Provide the [X, Y] coordinate of the cell's center where the given text is located.  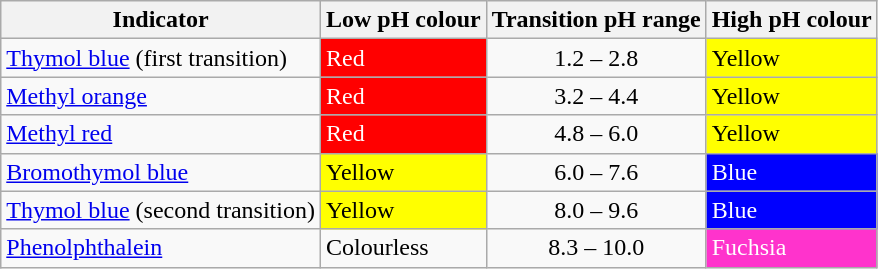
Thymol blue (first transition) [161, 58]
8.0 – 9.6 [596, 210]
Indicator [161, 20]
Methyl red [161, 134]
Colourless [403, 248]
Thymol blue (second transition) [161, 210]
Transition pH range [596, 20]
3.2 – 4.4 [596, 96]
Bromothymol blue [161, 172]
4.8 – 6.0 [596, 134]
6.0 – 7.6 [596, 172]
High pH colour [792, 20]
Fuchsia [792, 248]
Phenolphthalein [161, 248]
Low pH colour [403, 20]
Methyl orange [161, 96]
8.3 – 10.0 [596, 248]
1.2 – 2.8 [596, 58]
